Identify which cell holds the provided text, then report its [x, y] central coordinate. 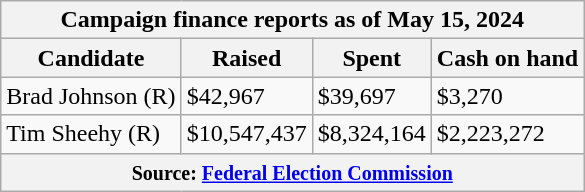
Cash on hand [507, 58]
Raised [246, 58]
$3,270 [507, 96]
Candidate [91, 58]
Spent [372, 58]
$2,223,272 [507, 134]
Campaign finance reports as of May 15, 2024 [292, 20]
Brad Johnson (R) [91, 96]
$10,547,437 [246, 134]
$8,324,164 [372, 134]
$42,967 [246, 96]
Tim Sheehy (R) [91, 134]
Source: Federal Election Commission [292, 172]
$39,697 [372, 96]
